Return the (X, Y) coordinate for the center point of the cell that contains the specified text.  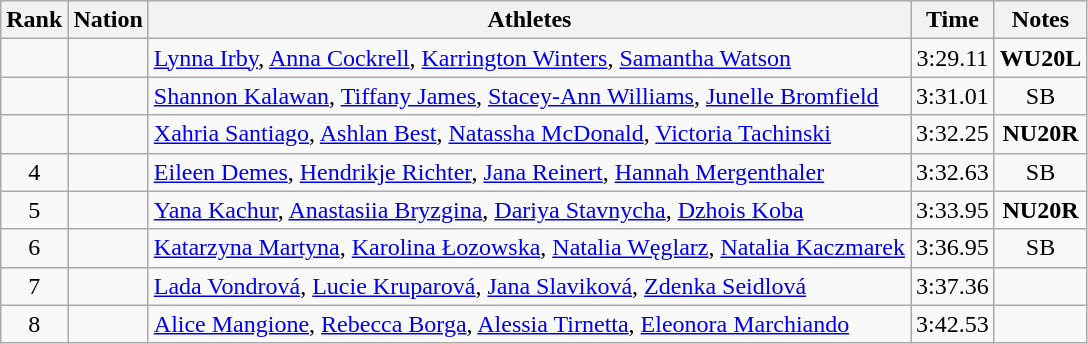
3:31.01 (953, 96)
8 (34, 324)
3:33.95 (953, 210)
WU20L (1040, 58)
Rank (34, 20)
Notes (1040, 20)
Katarzyna Martyna, Karolina Łozowska, Natalia Węglarz, Natalia Kaczmarek (529, 248)
4 (34, 172)
Xahria Santiago, Ashlan Best, Natassha McDonald, Victoria Tachinski (529, 134)
Alice Mangione, Rebecca Borga, Alessia Tirnetta, Eleonora Marchiando (529, 324)
Shannon Kalawan, Tiffany James, Stacey-Ann Williams, Junelle Bromfield (529, 96)
Yana Kachur, Anastasiia Bryzgina, Dariya Stavnycha, Dzhois Koba (529, 210)
Athletes (529, 20)
6 (34, 248)
7 (34, 286)
3:29.11 (953, 58)
3:32.25 (953, 134)
Eileen Demes, Hendrikje Richter, Jana Reinert, Hannah Mergenthaler (529, 172)
3:42.53 (953, 324)
Lada Vondrová, Lucie Kruparová, Jana Slaviková, Zdenka Seidlová (529, 286)
Lynna Irby, Anna Cockrell, Karrington Winters, Samantha Watson (529, 58)
3:36.95 (953, 248)
Time (953, 20)
3:32.63 (953, 172)
Nation (108, 20)
5 (34, 210)
3:37.36 (953, 286)
